Detect which cell encompasses the target text, then output its [x, y] center coordinate. 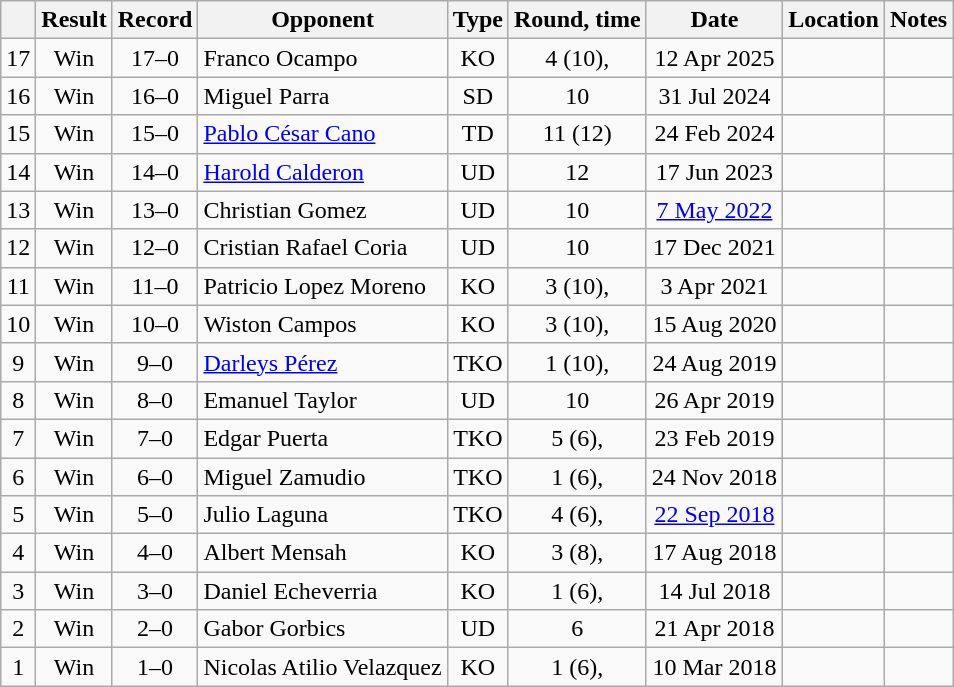
Edgar Puerta [322, 438]
Miguel Parra [322, 96]
3 [18, 591]
Pablo César Cano [322, 134]
Franco Ocampo [322, 58]
Date [714, 20]
10–0 [155, 324]
13 [18, 210]
16–0 [155, 96]
2–0 [155, 629]
17 [18, 58]
9–0 [155, 362]
Wiston Campos [322, 324]
5 [18, 515]
Darleys Pérez [322, 362]
15 Aug 2020 [714, 324]
Harold Calderon [322, 172]
Emanuel Taylor [322, 400]
Nicolas Atilio Velazquez [322, 667]
24 Feb 2024 [714, 134]
14 Jul 2018 [714, 591]
Notes [918, 20]
7–0 [155, 438]
1–0 [155, 667]
5 (6), [577, 438]
2 [18, 629]
3 Apr 2021 [714, 286]
6–0 [155, 477]
4 (10), [577, 58]
8–0 [155, 400]
Cristian Rafael Coria [322, 248]
Round, time [577, 20]
Type [478, 20]
26 Apr 2019 [714, 400]
Result [74, 20]
Gabor Gorbics [322, 629]
8 [18, 400]
24 Aug 2019 [714, 362]
13–0 [155, 210]
15 [18, 134]
11 (12) [577, 134]
14 [18, 172]
7 [18, 438]
1 [18, 667]
17 Dec 2021 [714, 248]
3 (8), [577, 553]
Patricio Lopez Moreno [322, 286]
17–0 [155, 58]
15–0 [155, 134]
4–0 [155, 553]
Christian Gomez [322, 210]
22 Sep 2018 [714, 515]
17 Jun 2023 [714, 172]
4 (6), [577, 515]
Opponent [322, 20]
23 Feb 2019 [714, 438]
21 Apr 2018 [714, 629]
Daniel Echeverria [322, 591]
Miguel Zamudio [322, 477]
31 Jul 2024 [714, 96]
1 (10), [577, 362]
17 Aug 2018 [714, 553]
Albert Mensah [322, 553]
14–0 [155, 172]
11–0 [155, 286]
11 [18, 286]
TD [478, 134]
Record [155, 20]
9 [18, 362]
24 Nov 2018 [714, 477]
5–0 [155, 515]
4 [18, 553]
7 May 2022 [714, 210]
3–0 [155, 591]
SD [478, 96]
10 Mar 2018 [714, 667]
Location [834, 20]
12 Apr 2025 [714, 58]
12–0 [155, 248]
Julio Laguna [322, 515]
16 [18, 96]
